Detect which cell encompasses the target text, then output its (X, Y) center coordinate. 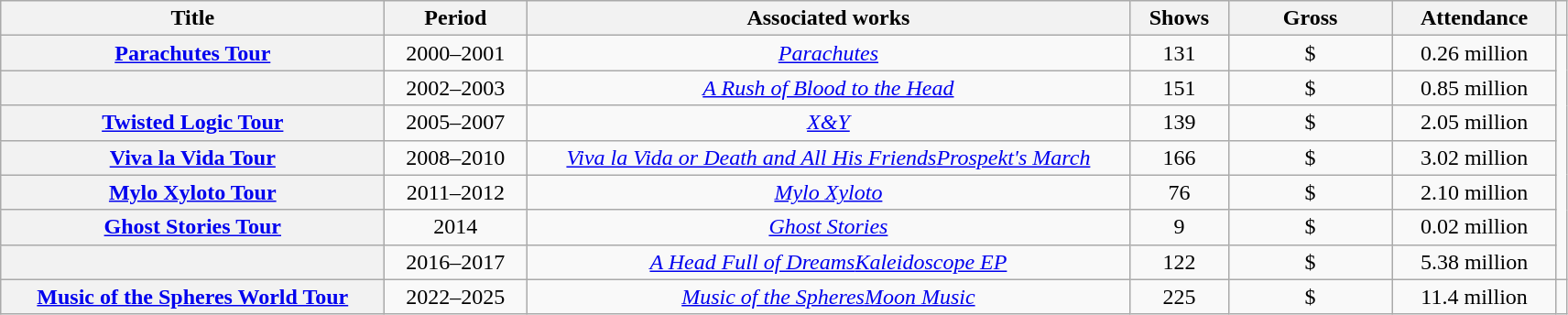
0.26 million (1475, 53)
Mylo Xyloto Tour (192, 192)
151 (1180, 88)
2000–2001 (456, 53)
11.4 million (1475, 297)
225 (1180, 297)
X&Y (828, 123)
2005–2007 (456, 123)
2011–2012 (456, 192)
2022–2025 (456, 297)
Parachutes Tour (192, 53)
Viva la Vida or Death and All His FriendsProspekt's March (828, 157)
2016–2017 (456, 262)
Title (192, 18)
166 (1180, 157)
Ghost Stories Tour (192, 227)
2.10 million (1475, 192)
139 (1180, 123)
3.02 million (1475, 157)
Ghost Stories (828, 227)
A Rush of Blood to the Head (828, 88)
Parachutes (828, 53)
9 (1180, 227)
Shows (1180, 18)
Period (456, 18)
122 (1180, 262)
0.02 million (1475, 227)
2014 (456, 227)
A Head Full of DreamsKaleidoscope EP (828, 262)
2002–2003 (456, 88)
2.05 million (1475, 123)
Associated works (828, 18)
Mylo Xyloto (828, 192)
2008–2010 (456, 157)
Gross (1310, 18)
Music of the SpheresMoon Music (828, 297)
Viva la Vida Tour (192, 157)
0.85 million (1475, 88)
Attendance (1475, 18)
Music of the Spheres World Tour (192, 297)
5.38 million (1475, 262)
76 (1180, 192)
131 (1180, 53)
Twisted Logic Tour (192, 123)
